For the text-containing cell, return its midpoint in (X, Y) coordinate format. 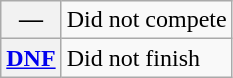
Did not compete (146, 20)
— (31, 20)
DNF (31, 58)
Did not finish (146, 58)
